Capture the cell that displays the provided text and extract its (X, Y) central coordinate. 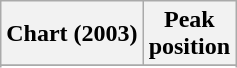
Chart (2003) (72, 34)
Peakposition (189, 34)
